Search for the cell housing the specified text and yield its [x, y] center coordinate. 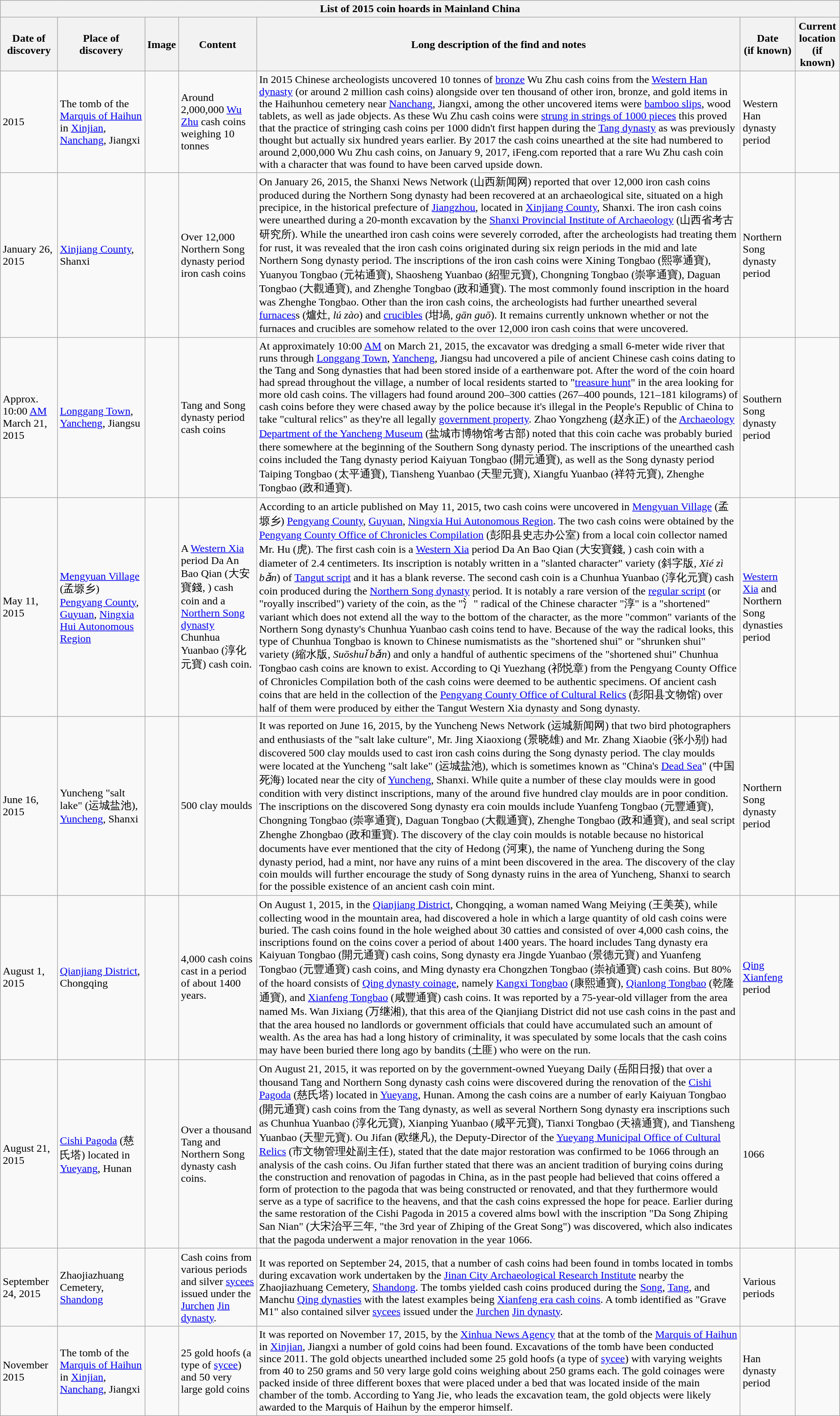
Qing Xianfeng period [768, 977]
2015 [29, 122]
Southern Song dynasty period [768, 418]
Mengyuan Village (孟塬乡) Pengyang County, Guyuan, Ningxia Hui Autonomous Region [101, 607]
Over a thousand Tang and Northern Song dynasty cash coins. [218, 1154]
A Western Xia period Da An Bao Qian (大安寶錢, ) cash coin and a Northern Song dynasty Chunhua Yuanbao (淳化元寶) cash coin. [218, 607]
Qianjiang District, Chongqing [101, 977]
Han dynasty period [768, 1371]
1066 [768, 1154]
Date of discovery [29, 44]
Yuncheng "salt lake" (运城盐池), Yuncheng, Shanxi [101, 806]
Around 2,000,000 Wu Zhu cash coins weighing 10 tonnes [218, 122]
List of 2015 coin hoards in Mainland China [420, 9]
January 26, 2015 [29, 255]
Cash coins from various periods and silver sycees issued under the Jurchen Jin dynasty. [218, 1287]
500 clay moulds [218, 806]
Tang and Song dynasty period cash coins [218, 418]
August 1, 2015 [29, 977]
Zhaojiazhuang Cemetery, Shandong [101, 1287]
September 24, 2015 [29, 1287]
Longgang Town, Yancheng, Jiangsu [101, 418]
4,000 cash coins cast in a period of about 1400 years. [218, 977]
Approx. 10:00 AM March 21, 2015 [29, 418]
25 gold hoofs (a type of sycee) and 50 very large gold coins [218, 1371]
Place of discovery [101, 44]
August 21, 2015 [29, 1154]
November 2015 [29, 1371]
May 11, 2015 [29, 607]
Over 12,000 Northern Song dynasty period iron cash coins [218, 255]
Image [162, 44]
Content [218, 44]
Date(if known) [768, 44]
Long description of the find and notes [499, 44]
Current location(if known) [818, 44]
Western Han dynasty period [768, 122]
Cishi Pagoda (慈氏塔) located in Yueyang, Hunan [101, 1154]
Various periods [768, 1287]
Xinjiang County, Shanxi [101, 255]
June 16, 2015 [29, 806]
Western Xia and Northern Song dynasties period [768, 607]
